Provide the [X, Y] coordinate of the cell's center where the given text is located.  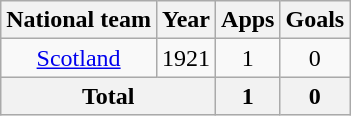
Total [108, 96]
Year [186, 20]
Apps [248, 20]
National team [79, 20]
1921 [186, 58]
Goals [315, 20]
Scotland [79, 58]
